Detect which cell encompasses the target text, then output its [x, y] center coordinate. 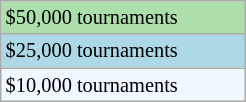
$25,000 tournaments [124, 51]
$50,000 tournaments [124, 17]
$10,000 tournaments [124, 85]
